Find where the given text appears and provide that cell's center as [x, y] coordinate. 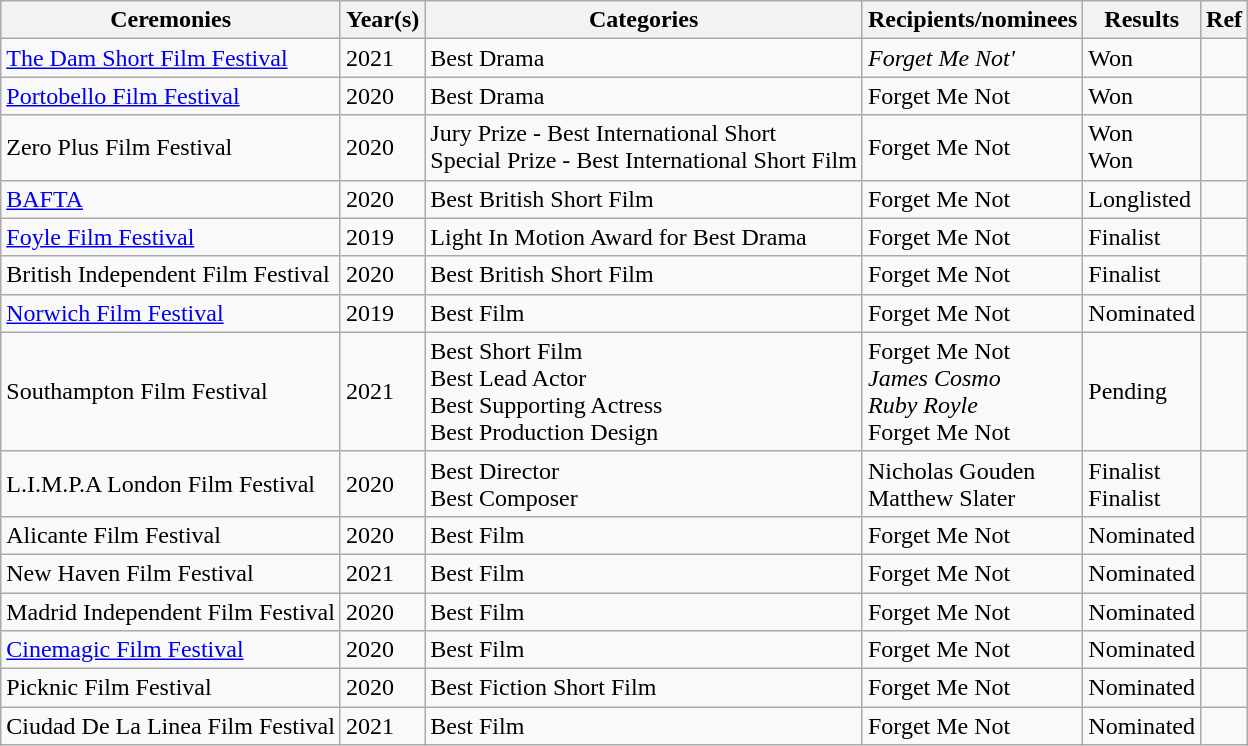
Year(s) [382, 20]
Forget Me NotJames CosmoRuby RoyleForget Me Not [972, 392]
Norwich Film Festival [171, 313]
Results [1142, 20]
Ceremonies [171, 20]
British Independent Film Festival [171, 275]
Light In Motion Award for Best Drama [644, 237]
Foyle Film Festival [171, 237]
Categories [644, 20]
Best DirectorBest Composer [644, 484]
Ref [1224, 20]
Nicholas GoudenMatthew Slater [972, 484]
Recipients/nominees [972, 20]
FinalistFinalist [1142, 484]
L.I.M.P.A London Film Festival [171, 484]
WonWon [1142, 148]
Best Fiction Short Film [644, 688]
Alicante Film Festival [171, 535]
Pending [1142, 392]
Jury Prize - Best International ShortSpecial Prize - Best International Short Film [644, 148]
Portobello Film Festival [171, 96]
BAFTA [171, 199]
Longlisted [1142, 199]
Picknic Film Festival [171, 688]
Madrid Independent Film Festival [171, 611]
The Dam Short Film Festival [171, 58]
Zero Plus Film Festival [171, 148]
Southampton Film Festival [171, 392]
Forget Me Not' [972, 58]
New Haven Film Festival [171, 573]
Cinemagic Film Festival [171, 650]
Best Short FilmBest Lead ActorBest Supporting ActressBest Production Design [644, 392]
Ciudad De La Linea Film Festival [171, 726]
